For the text-containing cell, return its midpoint in [x, y] coordinate format. 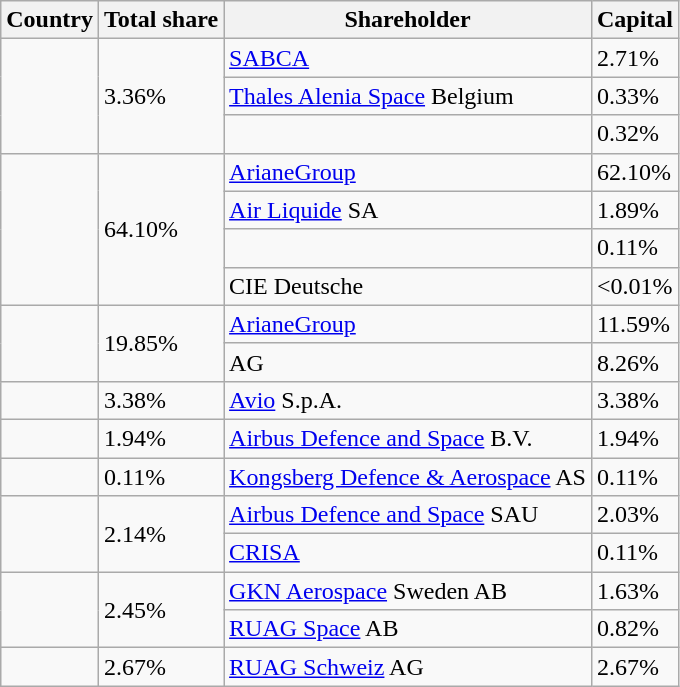
2.03% [634, 515]
0.33% [634, 96]
RUAG Schweiz AG [408, 667]
Total share [160, 20]
RUAG Space AB [408, 629]
AG [408, 362]
GKN Aerospace Sweden AB [408, 591]
Country [50, 20]
19.85% [160, 343]
2.45% [160, 610]
Capital [634, 20]
<0.01% [634, 286]
11.59% [634, 324]
CRISA [408, 553]
Airbus Defence and Space SAU [408, 515]
Shareholder [408, 20]
Air Liquide SA [408, 210]
0.32% [634, 134]
Airbus Defence and Space B.V. [408, 438]
0.82% [634, 629]
3.36% [160, 96]
Thales Alenia Space Belgium [408, 96]
8.26% [634, 362]
1.63% [634, 591]
Avio S.p.A. [408, 400]
64.10% [160, 229]
CIE Deutsche [408, 286]
SABCA [408, 58]
1.89% [634, 210]
62.10% [634, 172]
2.14% [160, 534]
Kongsberg Defence & Aerospace AS [408, 477]
2.71% [634, 58]
